Detect which cell encompasses the target text, then output its (x, y) center coordinate. 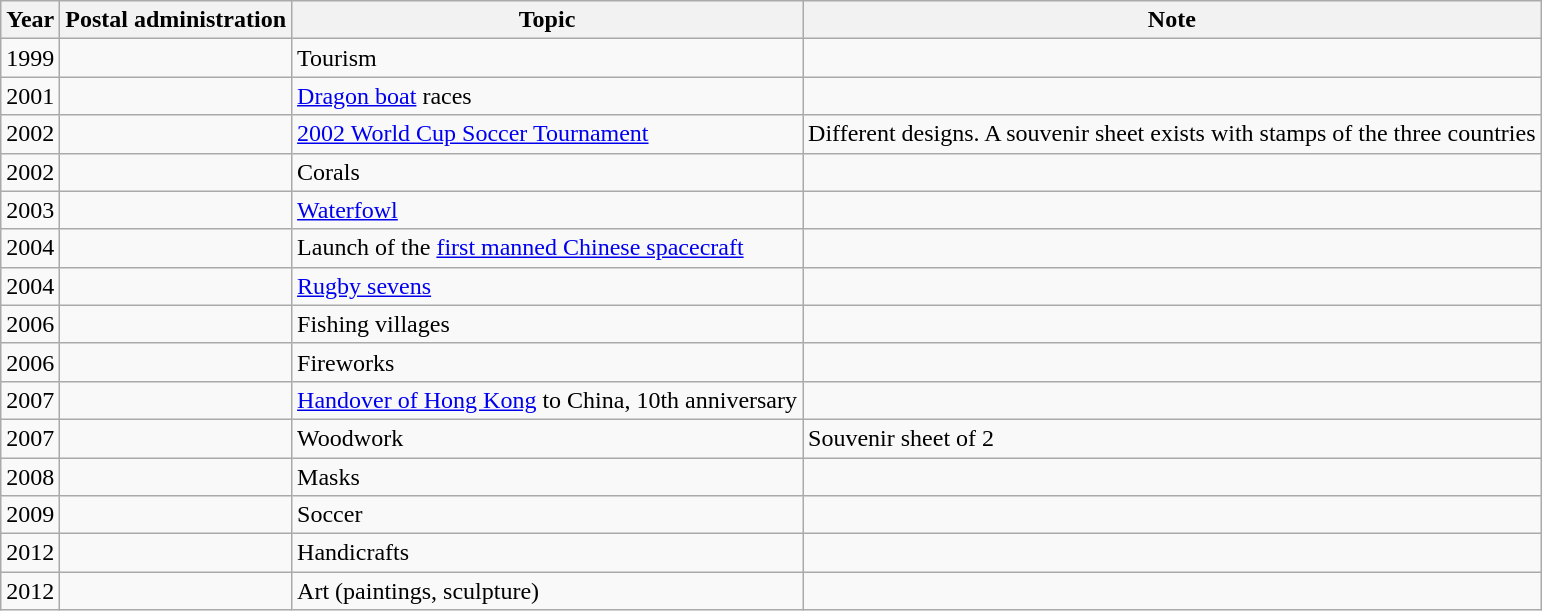
Topic (548, 20)
2009 (30, 515)
Art (paintings, sculpture) (548, 591)
2003 (30, 210)
Soccer (548, 515)
1999 (30, 58)
2008 (30, 477)
Corals (548, 172)
Waterfowl (548, 210)
Handover of Hong Kong to China, 10th anniversary (548, 400)
Masks (548, 477)
2002 World Cup Soccer Tournament (548, 134)
Dragon boat races (548, 96)
Tourism (548, 58)
Launch of the first manned Chinese spacecraft (548, 248)
Year (30, 20)
Note (1172, 20)
Fireworks (548, 362)
Woodwork (548, 438)
2001 (30, 96)
Fishing villages (548, 324)
Rugby sevens (548, 286)
Postal administration (176, 20)
Handicrafts (548, 553)
Souvenir sheet of 2 (1172, 438)
Different designs. A souvenir sheet exists with stamps of the three countries (1172, 134)
